Detect which cell encompasses the target text, then output its [X, Y] center coordinate. 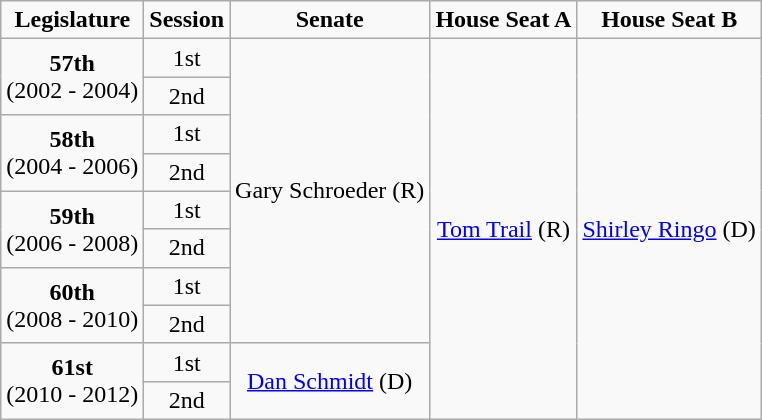
59th (2006 - 2008) [72, 229]
Session [187, 20]
House Seat A [504, 20]
Senate [330, 20]
Tom Trail (R) [504, 230]
Dan Schmidt (D) [330, 381]
House Seat B [669, 20]
57th (2002 - 2004) [72, 77]
58th (2004 - 2006) [72, 153]
Legislature [72, 20]
Shirley Ringo (D) [669, 230]
Gary Schroeder (R) [330, 191]
60th (2008 - 2010) [72, 305]
61st (2010 - 2012) [72, 381]
